From the cell containing the given text, extract its center point as (X, Y) coordinate. 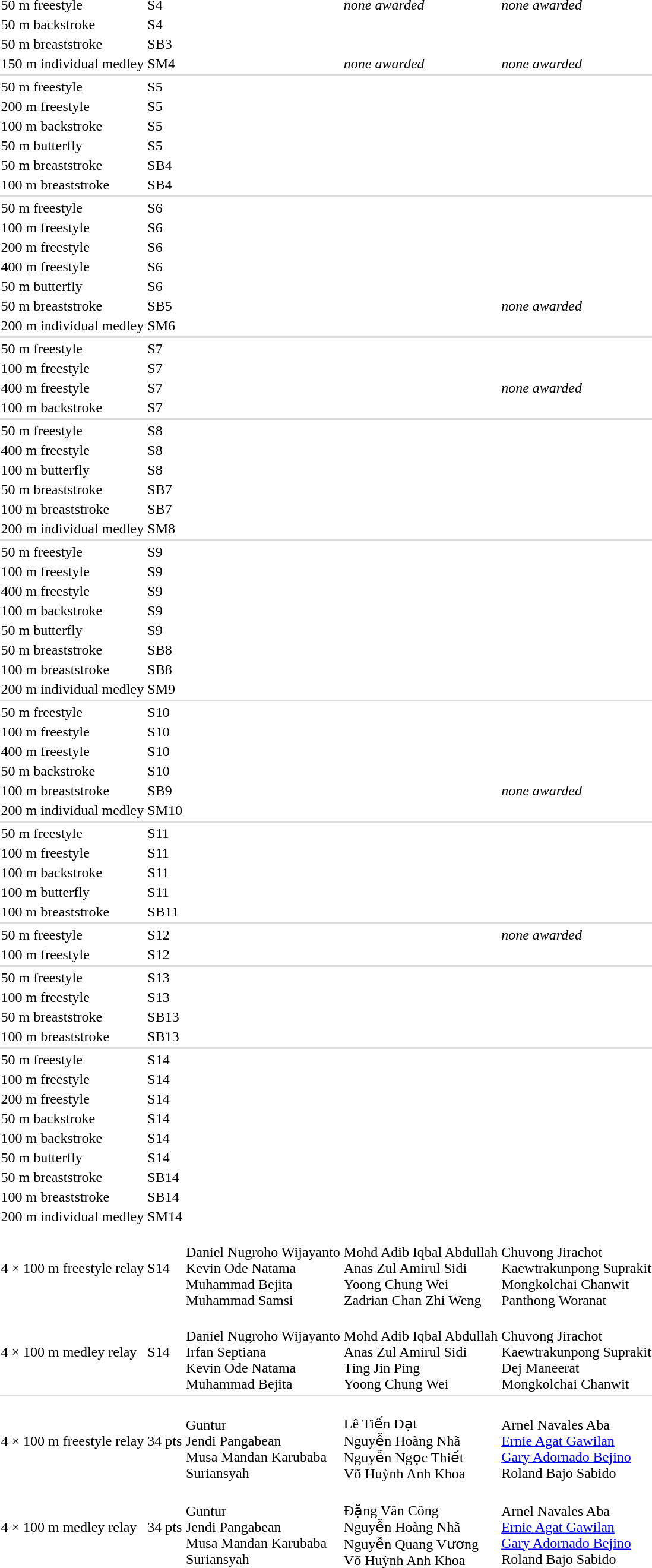
GunturJendi PangabeanMusa Mandan KarubabaSuriansyah (262, 1440)
none awarded (420, 64)
SM6 (165, 325)
Lê Tiến ĐạtNguyễn Hoàng NhãNguyễn Ngọc ThiếtVõ Huỳnh Anh Khoa (420, 1440)
SM14 (165, 1216)
SM4 (165, 64)
SB3 (165, 44)
SM8 (165, 529)
Mohd Adib Iqbal AbdullahAnas Zul Amirul SidiYoong Chung WeiZadrian Chan Zhi Weng (420, 1268)
150 m individual medley (72, 64)
SB11 (165, 912)
SM10 (165, 810)
SB9 (165, 791)
Mohd Adib Iqbal AbdullahAnas Zul Amirul SidiTing Jin PingYoong Chung Wei (420, 1352)
Daniel Nugroho WijayantoKevin Ode NatamaMuhammad BejitaMuhammad Samsi (262, 1268)
SB5 (165, 306)
Daniel Nugroho WijayantoIrfan SeptianaKevin Ode NatamaMuhammad Bejita (262, 1352)
4 × 100 m medley relay (72, 1352)
SM9 (165, 689)
34 pts (165, 1440)
S4 (165, 24)
